Extract the [x, y] coordinate from the center of the cell holding the provided text.  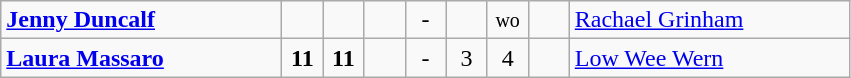
3 [466, 58]
Laura Massaro [142, 58]
wo [508, 20]
Low Wee Wern [710, 58]
4 [508, 58]
Rachael Grinham [710, 20]
Jenny Duncalf [142, 20]
